Extract the [x, y] coordinate from the center of the cell holding the provided text.  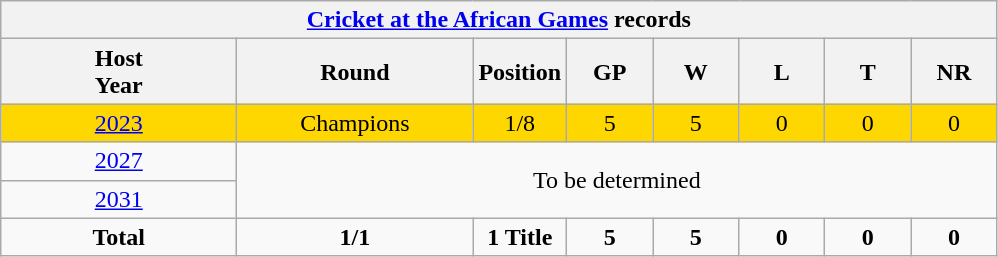
2023 [119, 123]
NR [954, 72]
GP [610, 72]
HostYear [119, 72]
Round [355, 72]
Position [520, 72]
W [696, 72]
2027 [119, 161]
T [868, 72]
To be determined [617, 180]
1/1 [355, 237]
1 Title [520, 237]
Champions [355, 123]
2031 [119, 199]
Total [119, 237]
1/8 [520, 123]
Cricket at the African Games records [499, 20]
L [782, 72]
